Provide the (x, y) coordinate of the cell's center where the given text is located.  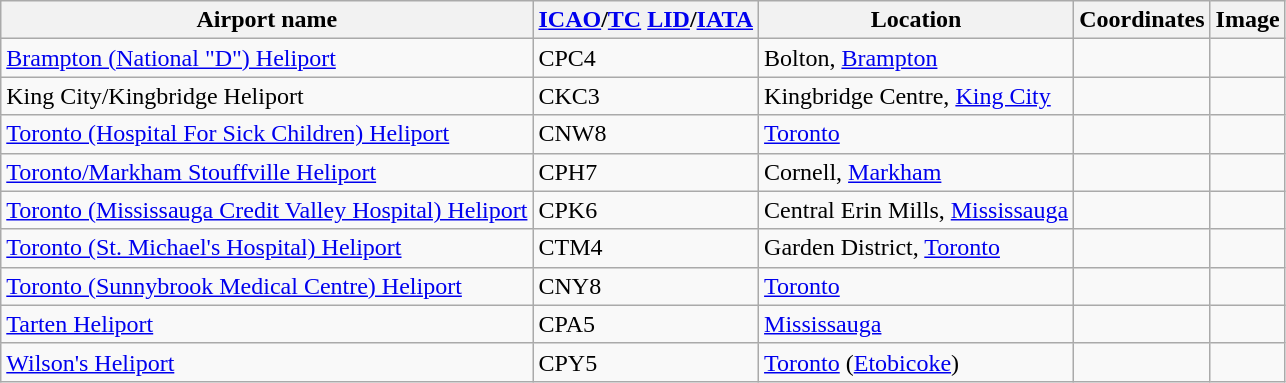
Toronto (Sunnybrook Medical Centre) Heliport (267, 286)
Toronto (Etobicoke) (916, 362)
CPC4 (646, 58)
ICAO/TC LID/IATA (646, 20)
CNW8 (646, 134)
Toronto (Hospital For Sick Children) Heliport (267, 134)
Bolton, Brampton (916, 58)
CPY5 (646, 362)
CPK6 (646, 210)
Cornell, Markham (916, 172)
Central Erin Mills, Mississauga (916, 210)
King City/Kingbridge Heliport (267, 96)
Garden District, Toronto (916, 248)
CNY8 (646, 286)
Coordinates (1142, 20)
Airport name (267, 20)
Toronto (Mississauga Credit Valley Hospital) Heliport (267, 210)
Toronto/Markham Stouffville Heliport (267, 172)
Location (916, 20)
CKC3 (646, 96)
Wilson's Heliport (267, 362)
Kingbridge Centre, King City (916, 96)
Mississauga (916, 324)
CPH7 (646, 172)
CTM4 (646, 248)
Brampton (National "D") Heliport (267, 58)
Tarten Heliport (267, 324)
Toronto (St. Michael's Hospital) Heliport (267, 248)
CPA5 (646, 324)
Image (1248, 20)
